Identify which cell holds the provided text, then report its (X, Y) central coordinate. 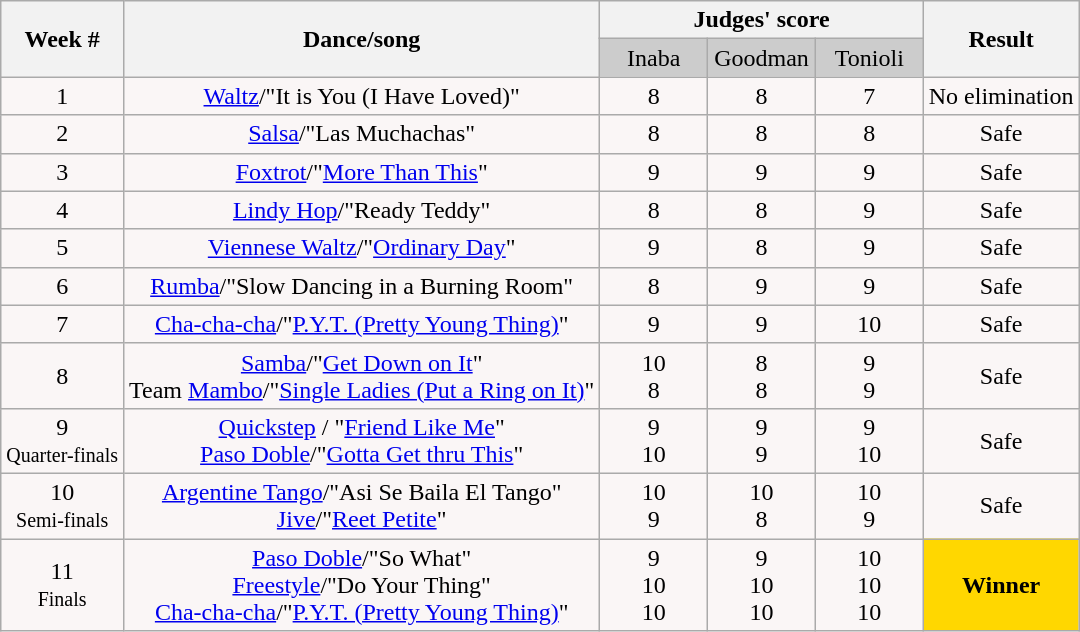
Foxtrot/"More Than This" (362, 172)
101010 (869, 584)
Week # (62, 39)
Lindy Hop/"Ready Teddy" (362, 210)
6 (62, 286)
Viennese Waltz/"Ordinary Day" (362, 248)
4 (62, 210)
Result (1001, 39)
Winner (1001, 584)
Waltz/"It is You (I Have Loved)" (362, 96)
10 (869, 324)
Quickstep / "Friend Like Me"Paso Doble/"Gotta Get thru This" (362, 440)
10Semi-finals (62, 506)
Judges' score (762, 20)
3 (62, 172)
Inaba (654, 58)
1 (62, 96)
Argentine Tango/"Asi Se Baila El Tango"Jive/"Reet Petite" (362, 506)
88 (762, 376)
11Finals (62, 584)
Paso Doble/"So What"Freestyle/"Do Your Thing"Cha-cha-cha/"P.Y.T. (Pretty Young Thing)" (362, 584)
5 (62, 248)
Tonioli (869, 58)
9Quarter-finals (62, 440)
Rumba/"Slow Dancing in a Burning Room" (362, 286)
Salsa/"Las Muchachas" (362, 134)
Dance/song (362, 39)
2 (62, 134)
Cha-cha-cha/"P.Y.T. (Pretty Young Thing)" (362, 324)
Goodman (762, 58)
No elimination (1001, 96)
Samba/"Get Down on It"Team Mambo/"Single Ladies (Put a Ring on It)" (362, 376)
